Provide the (x, y) coordinate of the cell's center where the given text is located.  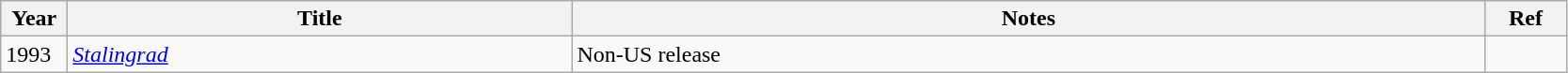
1993 (34, 54)
Year (34, 19)
Ref (1526, 19)
Stalingrad (320, 54)
Notes (1029, 19)
Non-US release (1029, 54)
Title (320, 19)
